Search for the cell housing the specified text and yield its (x, y) center coordinate. 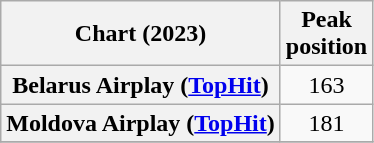
Chart (2023) (141, 34)
163 (326, 85)
181 (326, 123)
Peakposition (326, 34)
Moldova Airplay (TopHit) (141, 123)
Belarus Airplay (TopHit) (141, 85)
